Pinpoint the cell where the given text exists, returning its (x, y) midpoint coordinate. 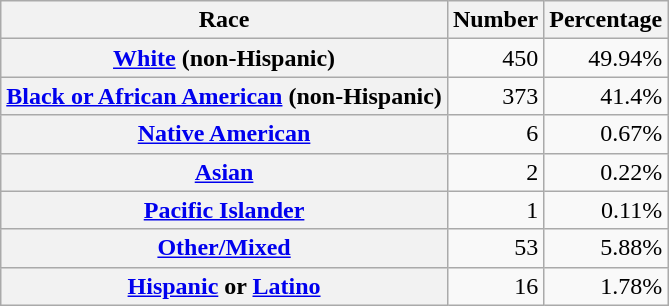
1 (495, 210)
0.22% (606, 172)
Asian (224, 172)
Race (224, 20)
53 (495, 248)
49.94% (606, 58)
6 (495, 134)
1.78% (606, 286)
Other/Mixed (224, 248)
Black or African American (non-Hispanic) (224, 96)
5.88% (606, 248)
Hispanic or Latino (224, 286)
450 (495, 58)
Percentage (606, 20)
Pacific Islander (224, 210)
373 (495, 96)
2 (495, 172)
Number (495, 20)
Native American (224, 134)
16 (495, 286)
0.11% (606, 210)
41.4% (606, 96)
0.67% (606, 134)
White (non-Hispanic) (224, 58)
